For the text-containing cell, return its midpoint in (x, y) coordinate format. 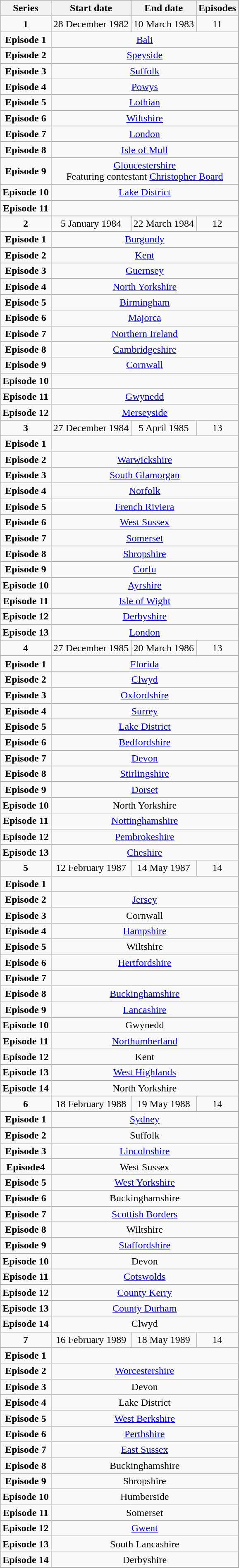
12 (217, 224)
18 May 1989 (164, 1340)
Perthshire (145, 1434)
Isle of Mull (145, 149)
Norfolk (145, 491)
5 April 1985 (164, 428)
1 (26, 24)
French Riviera (145, 507)
South Glamorgan (145, 475)
Jersey (145, 899)
Pembrokeshire (145, 837)
5 January 1984 (91, 224)
Ayrshire (145, 585)
County Durham (145, 1308)
11 (217, 24)
4 (26, 648)
Humberside (145, 1497)
Corfu (145, 569)
Series (26, 8)
28 December 1982 (91, 24)
Cambridgeshire (145, 349)
18 February 1988 (91, 1104)
Stirlingshire (145, 774)
Warwickshire (145, 460)
27 December 1984 (91, 428)
Majorca (145, 318)
Nottinghamshire (145, 821)
10 March 1983 (164, 24)
Merseyside (145, 412)
Episode4 (26, 1167)
South Lancashire (145, 1544)
Hampshire (145, 931)
Episodes (217, 8)
Surrey (145, 711)
Birmingham (145, 302)
12 February 1987 (91, 868)
Scottish Borders (145, 1214)
Northumberland (145, 1041)
Worcestershire (145, 1371)
14 May 1987 (164, 868)
Isle of Wight (145, 601)
Hertfordshire (145, 963)
Staffordshire (145, 1245)
2 (26, 224)
West Highlands (145, 1072)
7 (26, 1340)
Lincolnshire (145, 1151)
Start date (91, 8)
Cotswolds (145, 1277)
Burgundy (145, 240)
West Berkshire (145, 1418)
22 March 1984 (164, 224)
Northern Ireland (145, 334)
Oxfordshire (145, 695)
Sydney (145, 1120)
3 (26, 428)
Powys (145, 87)
Cheshire (145, 852)
Bedfordshire (145, 742)
Gwent (145, 1528)
16 February 1989 (91, 1340)
Bali (145, 40)
GloucestershireFeaturing contestant Christopher Board (145, 171)
West Yorkshire (145, 1182)
20 March 1986 (164, 648)
Florida (145, 664)
Lancashire (145, 1010)
6 (26, 1104)
5 (26, 868)
End date (164, 8)
East Sussex (145, 1449)
Guernsey (145, 271)
19 May 1988 (164, 1104)
Dorset (145, 790)
Speyside (145, 55)
Lothian (145, 102)
County Kerry (145, 1293)
27 December 1985 (91, 648)
